Detect which cell encompasses the target text, then output its [X, Y] center coordinate. 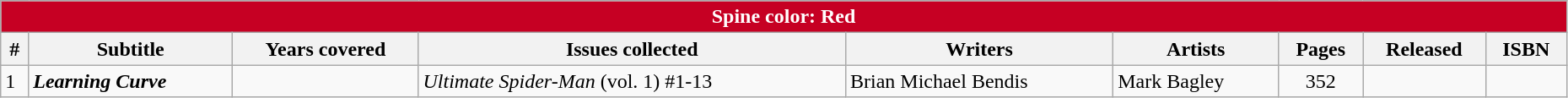
Pages [1321, 49]
352 [1321, 81]
Ultimate Spider-Man (vol. 1) #1-13 [632, 81]
1 [15, 81]
Years covered [326, 49]
Writers [978, 49]
Released [1425, 49]
Mark Bagley [1196, 81]
ISBN [1526, 49]
Issues collected [632, 49]
Learning Curve [131, 81]
Artists [1196, 49]
# [15, 49]
Subtitle [131, 49]
Spine color: Red [784, 17]
Brian Michael Bendis [978, 81]
